Determine the [X, Y] coordinate at the center of the cell enclosing the given text.  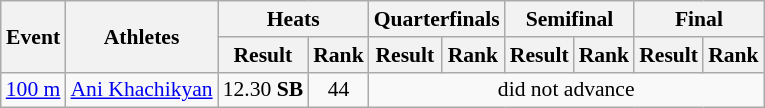
Event [34, 36]
did not advance [566, 90]
Final [698, 19]
44 [338, 90]
Semifinal [570, 19]
100 m [34, 90]
12.30 SB [264, 90]
Quarterfinals [437, 19]
Athletes [141, 36]
Ani Khachikyan [141, 90]
Heats [294, 19]
